Find where the given text appears and provide that cell's center as [x, y] coordinate. 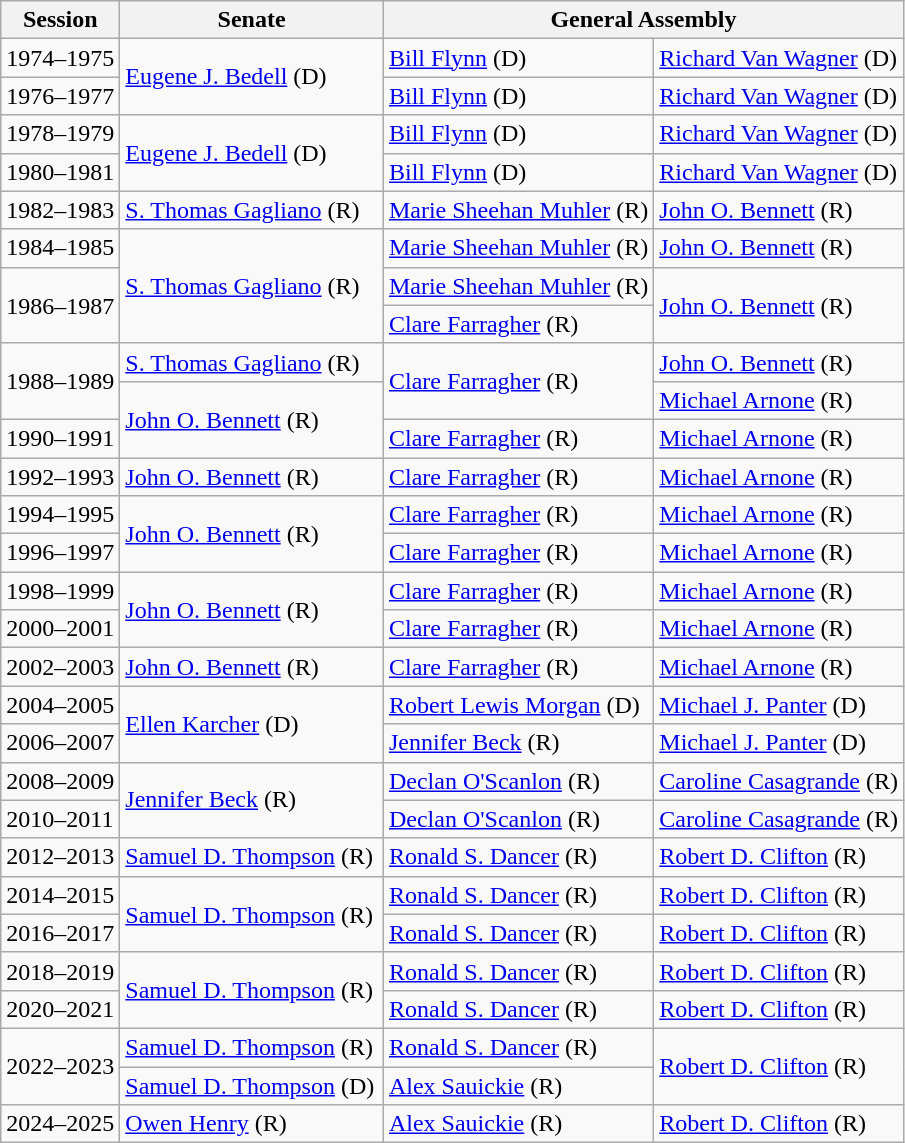
2000–2001 [60, 629]
1980–1981 [60, 172]
2004–2005 [60, 705]
2016–2017 [60, 933]
2006–2007 [60, 743]
Samuel D. Thompson (D) [252, 1085]
General Assembly [643, 20]
1978–1979 [60, 134]
1998–1999 [60, 591]
Senate [252, 20]
2008–2009 [60, 781]
Ellen Karcher (D) [252, 724]
2018–2019 [60, 971]
Session [60, 20]
1990–1991 [60, 438]
1994–1995 [60, 515]
1974–1975 [60, 58]
1982–1983 [60, 210]
1986–1987 [60, 305]
2024–2025 [60, 1124]
1984–1985 [60, 248]
Robert Lewis Morgan (D) [518, 705]
2014–2015 [60, 895]
2002–2003 [60, 667]
2022–2023 [60, 1066]
1996–1997 [60, 553]
1976–1977 [60, 96]
1988–1989 [60, 381]
2020–2021 [60, 1009]
2012–2013 [60, 857]
2010–2011 [60, 819]
1992–1993 [60, 477]
Owen Henry (R) [252, 1124]
